Detect which cell encompasses the target text, then output its [x, y] center coordinate. 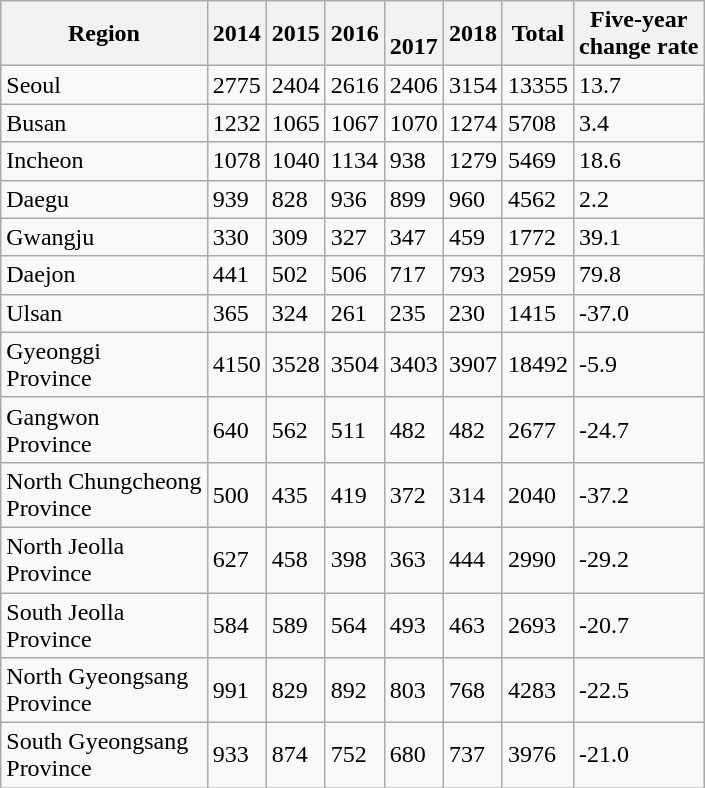
899 [414, 199]
3976 [538, 756]
235 [414, 313]
680 [414, 756]
1078 [236, 161]
1070 [414, 123]
939 [236, 199]
2775 [236, 85]
18.6 [638, 161]
Gwangju [104, 237]
938 [414, 161]
459 [472, 237]
493 [414, 624]
2016 [354, 34]
-21.0 [638, 756]
North GyeongsangProvince [104, 690]
1040 [296, 161]
874 [296, 756]
13355 [538, 85]
2693 [538, 624]
3.4 [638, 123]
79.8 [638, 275]
13.7 [638, 85]
444 [472, 560]
309 [296, 237]
365 [236, 313]
-37.0 [638, 313]
-29.2 [638, 560]
2.2 [638, 199]
936 [354, 199]
768 [472, 690]
500 [236, 494]
314 [472, 494]
39.1 [638, 237]
-37.2 [638, 494]
1134 [354, 161]
2677 [538, 430]
933 [236, 756]
5469 [538, 161]
363 [414, 560]
793 [472, 275]
327 [354, 237]
-20.7 [638, 624]
GyeonggiProvince [104, 364]
4562 [538, 199]
Region [104, 34]
589 [296, 624]
3154 [472, 85]
960 [472, 199]
564 [354, 624]
2616 [354, 85]
717 [414, 275]
2404 [296, 85]
Daegu [104, 199]
892 [354, 690]
828 [296, 199]
737 [472, 756]
5708 [538, 123]
1065 [296, 123]
Daejon [104, 275]
324 [296, 313]
1415 [538, 313]
640 [236, 430]
1067 [354, 123]
441 [236, 275]
3528 [296, 364]
1232 [236, 123]
398 [354, 560]
458 [296, 560]
Total [538, 34]
991 [236, 690]
2017 [414, 34]
511 [354, 430]
North JeollaProvince [104, 560]
South GyeongsangProvince [104, 756]
1279 [472, 161]
829 [296, 690]
3907 [472, 364]
2015 [296, 34]
752 [354, 756]
4150 [236, 364]
-5.9 [638, 364]
330 [236, 237]
2014 [236, 34]
1274 [472, 123]
803 [414, 690]
Seoul [104, 85]
506 [354, 275]
Busan [104, 123]
584 [236, 624]
3504 [354, 364]
562 [296, 430]
-24.7 [638, 430]
South JeollaProvince [104, 624]
463 [472, 624]
GangwonProvince [104, 430]
2990 [538, 560]
Ulsan [104, 313]
3403 [414, 364]
18492 [538, 364]
347 [414, 237]
230 [472, 313]
2018 [472, 34]
419 [354, 494]
372 [414, 494]
2959 [538, 275]
2406 [414, 85]
Incheon [104, 161]
North ChungcheongProvince [104, 494]
Five-yearchange rate [638, 34]
435 [296, 494]
1772 [538, 237]
261 [354, 313]
627 [236, 560]
-22.5 [638, 690]
502 [296, 275]
4283 [538, 690]
2040 [538, 494]
